For the text-containing cell, return its midpoint in [X, Y] coordinate format. 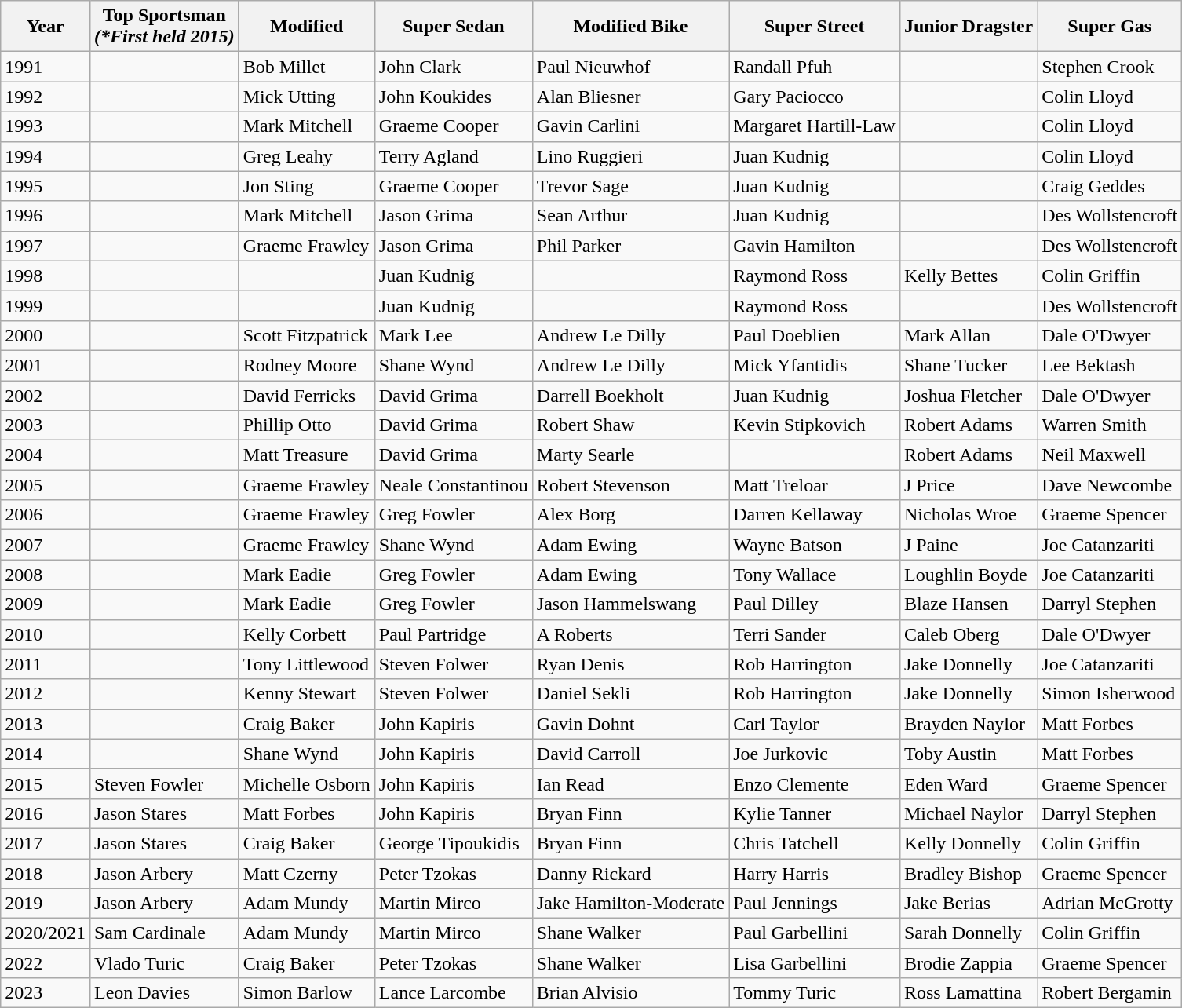
Paul Nieuwhof [630, 67]
Joshua Fletcher [969, 395]
Kelly Donnelly [969, 843]
Kylie Tanner [815, 813]
Robert Shaw [630, 425]
Toby Austin [969, 754]
2012 [46, 694]
Bob Millet [306, 67]
Sam Cardinale [164, 933]
2010 [46, 634]
Paul Doeblien [815, 335]
2011 [46, 664]
Neale Constantinou [454, 485]
Craig Geddes [1110, 186]
Lance Larcombe [454, 993]
Gavin Dohnt [630, 724]
Gavin Hamilton [815, 246]
John Clark [454, 67]
Jake Berias [969, 904]
Paul Partridge [454, 634]
Joe Jurkovic [815, 754]
1992 [46, 97]
Chris Tatchell [815, 843]
1999 [46, 305]
Kelly Bettes [969, 276]
Loughlin Boyde [969, 575]
Kelly Corbett [306, 634]
Vlado Turic [164, 963]
Enzo Clemente [815, 783]
Super Gas [1110, 27]
Margaret Hartill-Law [815, 126]
2018 [46, 874]
Simon Barlow [306, 993]
Phillip Otto [306, 425]
J Price [969, 485]
Caleb Oberg [969, 634]
John Koukides [454, 97]
2023 [46, 993]
Bradley Bishop [969, 874]
Lee Bektash [1110, 365]
2002 [46, 395]
Super Street [815, 27]
Jon Sting [306, 186]
Tony Wallace [815, 575]
Modified [306, 27]
2019 [46, 904]
A Roberts [630, 634]
Mark Lee [454, 335]
Modified Bike [630, 27]
1995 [46, 186]
Neil Maxwell [1110, 455]
Trevor Sage [630, 186]
Danny Rickard [630, 874]
Paul Dilley [815, 604]
2020/2021 [46, 933]
J Paine [969, 545]
Sarah Donnelly [969, 933]
2000 [46, 335]
Stephen Crook [1110, 67]
Michelle Osborn [306, 783]
Ryan Denis [630, 664]
1997 [46, 246]
George Tipoukidis [454, 843]
Daniel Sekli [630, 694]
Brodie Zappia [969, 963]
Jason Hammelswang [630, 604]
Harry Harris [815, 874]
Eden Ward [969, 783]
Michael Naylor [969, 813]
Super Sedan [454, 27]
Paul Jennings [815, 904]
2016 [46, 813]
Lisa Garbellini [815, 963]
Steven Fowler [164, 783]
2007 [46, 545]
Junior Dragster [969, 27]
Lino Ruggieri [630, 156]
Jake Hamilton-Moderate [630, 904]
2004 [46, 455]
Marty Searle [630, 455]
Gavin Carlini [630, 126]
Alex Borg [630, 515]
Terri Sander [815, 634]
Gary Paciocco [815, 97]
Alan Bliesner [630, 97]
Shane Tucker [969, 365]
Leon Davies [164, 993]
Mick Utting [306, 97]
David Carroll [630, 754]
Warren Smith [1110, 425]
Paul Garbellini [815, 933]
1998 [46, 276]
Randall Pfuh [815, 67]
Robert Bergamin [1110, 993]
Brian Alvisio [630, 993]
1993 [46, 126]
Mick Yfantidis [815, 365]
Brayden Naylor [969, 724]
2015 [46, 783]
Kevin Stipkovich [815, 425]
Tommy Turic [815, 993]
Blaze Hansen [969, 604]
Kenny Stewart [306, 694]
Adrian McGrotty [1110, 904]
2003 [46, 425]
David Ferricks [306, 395]
Darren Kellaway [815, 515]
Wayne Batson [815, 545]
Top Sportsman(*First held 2015) [164, 27]
Scott Fitzpatrick [306, 335]
Matt Treasure [306, 455]
Tony Littlewood [306, 664]
Greg Leahy [306, 156]
Mark Allan [969, 335]
1996 [46, 216]
Matt Czerny [306, 874]
2006 [46, 515]
Robert Stevenson [630, 485]
2022 [46, 963]
Simon Isherwood [1110, 694]
2014 [46, 754]
2009 [46, 604]
1994 [46, 156]
2017 [46, 843]
2001 [46, 365]
Dave Newcombe [1110, 485]
Ian Read [630, 783]
Darrell Boekholt [630, 395]
Carl Taylor [815, 724]
2008 [46, 575]
Sean Arthur [630, 216]
Rodney Moore [306, 365]
Matt Treloar [815, 485]
2005 [46, 485]
Phil Parker [630, 246]
Terry Agland [454, 156]
1991 [46, 67]
Year [46, 27]
2013 [46, 724]
Nicholas Wroe [969, 515]
Ross Lamattina [969, 993]
